Return the [x, y] coordinate for the center point of the cell that contains the specified text.  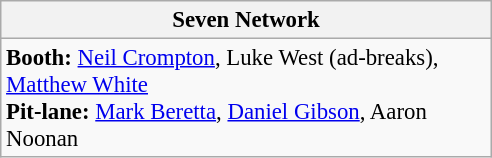
Booth: Neil Crompton, Luke West (ad-breaks), Matthew WhitePit-lane: Mark Beretta, Daniel Gibson, Aaron Noonan [246, 98]
Seven Network [246, 20]
